Pinpoint the cell where the given text exists, returning its [x, y] midpoint coordinate. 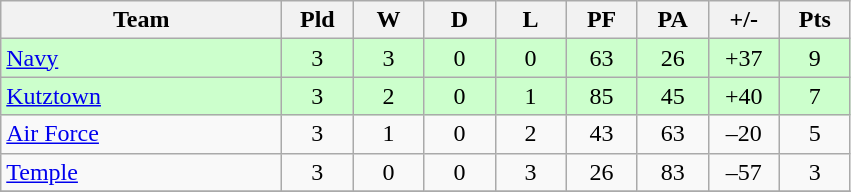
83 [672, 172]
L [530, 20]
Team [142, 20]
–20 [744, 134]
7 [814, 96]
45 [672, 96]
PF [602, 20]
Kutztown [142, 96]
Pld [318, 20]
+37 [744, 58]
W [388, 20]
Navy [142, 58]
Pts [814, 20]
D [460, 20]
+40 [744, 96]
Temple [142, 172]
–57 [744, 172]
43 [602, 134]
5 [814, 134]
PA [672, 20]
Air Force [142, 134]
+/- [744, 20]
9 [814, 58]
85 [602, 96]
